Output the [X, Y] coordinate of the center of the cell containing the given text.  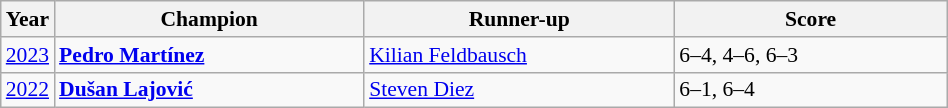
Year [28, 19]
Runner-up [519, 19]
Dušan Lajović [209, 90]
Score [810, 19]
Pedro Martínez [209, 55]
Champion [209, 19]
Kilian Feldbausch [519, 55]
2022 [28, 90]
2023 [28, 55]
6–4, 4–6, 6–3 [810, 55]
6–1, 6–4 [810, 90]
Steven Diez [519, 90]
